Scan for the cell matching the given text and deliver its [X, Y] coordinate at center. 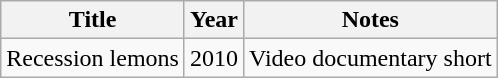
Notes [371, 20]
Recession lemons [93, 58]
Year [214, 20]
2010 [214, 58]
Title [93, 20]
Video documentary short [371, 58]
